Return the [x, y] coordinate for the center point of the cell that contains the specified text.  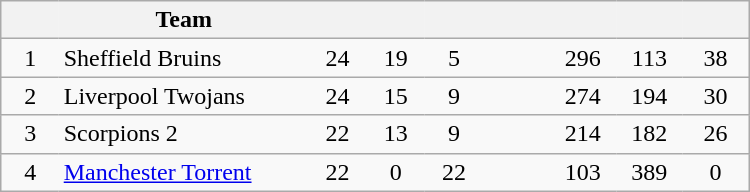
13 [396, 134]
103 [584, 172]
Team [184, 20]
26 [716, 134]
1 [30, 58]
15 [396, 96]
Scorpions 2 [184, 134]
Sheffield Bruins [184, 58]
Liverpool Twojans [184, 96]
113 [650, 58]
4 [30, 172]
3 [30, 134]
5 [454, 58]
194 [650, 96]
38 [716, 58]
182 [650, 134]
30 [716, 96]
296 [584, 58]
Manchester Torrent [184, 172]
214 [584, 134]
19 [396, 58]
2 [30, 96]
389 [650, 172]
274 [584, 96]
